Return (X, Y) of the center of cell containing provided text 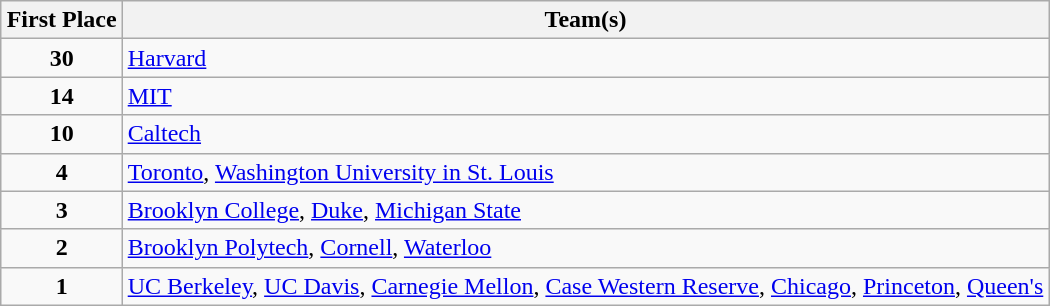
MIT (586, 96)
First Place (62, 20)
Brooklyn Polytech, Cornell, Waterloo (586, 248)
14 (62, 96)
4 (62, 172)
Caltech (586, 134)
30 (62, 58)
10 (62, 134)
3 (62, 210)
1 (62, 286)
2 (62, 248)
UC Berkeley, UC Davis, Carnegie Mellon, Case Western Reserve, Chicago, Princeton, Queen's (586, 286)
Toronto, Washington University in St. Louis (586, 172)
Team(s) (586, 20)
Brooklyn College, Duke, Michigan State (586, 210)
Harvard (586, 58)
